Detect which cell encompasses the target text, then output its (x, y) center coordinate. 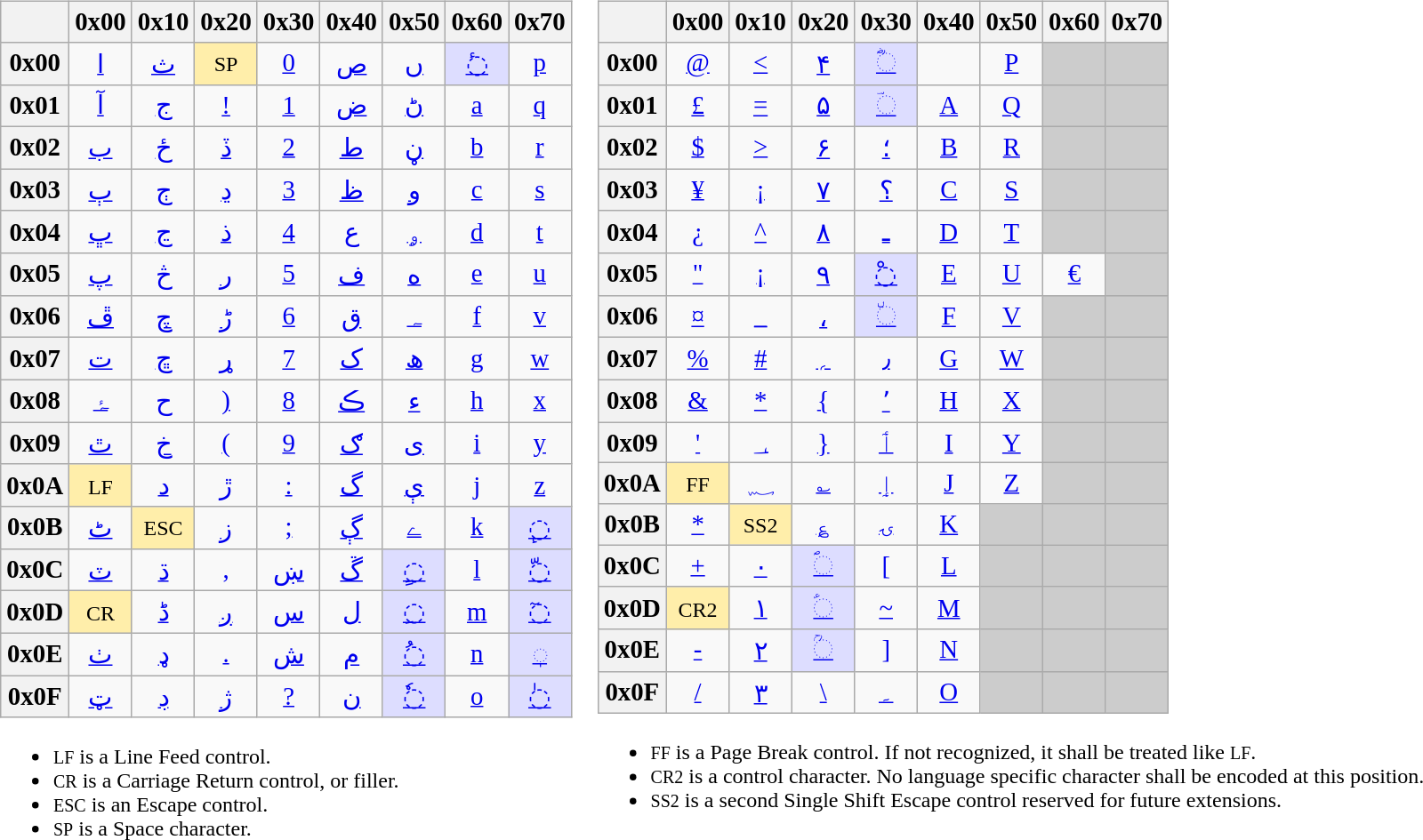
CR (101, 612)
ځ (164, 148)
6 (288, 316)
! (226, 105)
ٿ (101, 443)
G (948, 359)
۹ (824, 274)
۷ (824, 190)
k (477, 528)
ڙ (226, 485)
7 (288, 359)
، (824, 316)
ط (352, 148)
B (948, 148)
ض (352, 105)
0 (288, 64)
٬ (886, 400)
ی (414, 443)
ڳ (352, 528)
< (761, 64)
◌ْ (886, 274)
L (948, 565)
ہ (414, 316)
. (226, 654)
ا (101, 64)
I (948, 443)
o (477, 697)
CR2 (697, 608)
3 (288, 190)
◌ٖ (541, 654)
5 (288, 274)
ث (164, 64)
J (948, 484)
+ (697, 565)
ٳ (886, 484)
۰ (761, 565)
ڇ (164, 359)
ر (226, 274)
ڄ (164, 190)
S (1012, 190)
> (761, 148)
; (288, 528)
SS2 (761, 524)
ڃ (164, 231)
ڱ (352, 569)
ڀ (101, 231)
z (541, 485)
W (1012, 359)
◌ٕ (541, 528)
۔ (886, 692)
؏ (824, 524)
LF (101, 485)
۵ (824, 105)
E (948, 274)
b (477, 148)
x (541, 400)
س (288, 612)
r (541, 148)
¥ (697, 190)
ښ (288, 569)
◌ٍ (414, 569)
◌٘ (886, 316)
C (948, 190)
◌ؒ (824, 651)
H (948, 400)
◌ؔ (886, 105)
ڏ (226, 148)
۸ (824, 231)
X (1012, 400)
Y (1012, 443)
4 (288, 231)
ګ (352, 443)
آ (101, 105)
N (948, 651)
¤ (697, 316)
◌ؑ (824, 608)
◌ِ (414, 612)
۴ (824, 64)
" (697, 274)
ډ (164, 654)
؀ (761, 443)
€ (1074, 274)
e (477, 274)
Z (1012, 484)
ک (352, 359)
ق (352, 316)
^ (761, 231)
ړ (226, 359)
9 (288, 443)
ص (352, 64)
l (477, 569)
q (541, 105)
# (761, 359)
¿ (697, 231)
: (288, 485)
u (541, 274)
U (1012, 274)
؟ (886, 190)
م (352, 654)
◌ؓ (886, 64)
ظ (352, 190)
T (1012, 231)
F (948, 316)
◌ٔ (477, 64)
؎ (824, 484)
ز (226, 528)
v (541, 316)
۱ (761, 608)
i (477, 443)
؍ (824, 359)
◌ٓ (541, 612)
D (948, 231)
£ (697, 105)
◌ؐ (824, 565)
t (541, 231)
8 (288, 400)
$ (697, 148)
[ (886, 565)
ڑ (226, 316)
, (226, 569)
p (541, 64)
ش (288, 654)
ذ (226, 231)
ـ (886, 231)
f (477, 316)
j (477, 485)
ESC (164, 528)
ء (414, 400)
h (477, 400)
ع (352, 231)
s (541, 190)
/ (697, 692)
ل (352, 612)
ڦ (101, 316)
ۍ (886, 524)
ٲ (886, 443)
M (948, 608)
د (164, 485)
g (477, 359)
پ (101, 274)
خ (164, 443)
◌ٗ (414, 697)
◌ٰ (541, 697)
څ (164, 274)
ٹ (101, 528)
ں (414, 64)
۲ (761, 651)
O (948, 692)
ە (414, 274)
' (697, 443)
@ (697, 64)
گ (352, 485)
? (288, 697)
ح (164, 400)
\ (824, 692)
ٻ (101, 190)
= (761, 105)
w (541, 359)
K (948, 524)
ھ (414, 359)
۳ (761, 692)
ڈ (164, 612)
ج (164, 105)
؛ (886, 148)
{ (824, 400)
ن (352, 697)
n (477, 654)
A (948, 105)
ۄ (414, 231)
ٽ (101, 569)
a (477, 105)
Q (1012, 105)
& (697, 400)
ې (414, 485)
c (477, 190)
ژ (226, 697)
چ (164, 316)
d (477, 231)
ټ (101, 697)
ٺ (101, 654)
m (477, 612)
) (226, 400)
~ (886, 608)
FF (697, 484)
٫ (886, 359)
] (886, 651)
( (226, 443)
و (414, 190)
ڼ (414, 148)
_ (761, 316)
ت (101, 359)
ڻ (414, 105)
} (824, 443)
۶ (824, 148)
ڊ (164, 697)
ے (414, 528)
ف (352, 274)
ب (101, 148)
ۂ (101, 400)
P (1012, 64)
R (1012, 148)
؁ (761, 484)
ږ (226, 612)
ڪ (352, 400)
◌ّ (541, 569)
2 (288, 148)
ڍ (226, 190)
◌ُ (414, 654)
V (1012, 316)
SP (226, 64)
y (541, 443)
- (697, 651)
% (697, 359)
1 (288, 105)
ڌ (164, 569)
